Pinpoint the cell where the given text exists, returning its [x, y] midpoint coordinate. 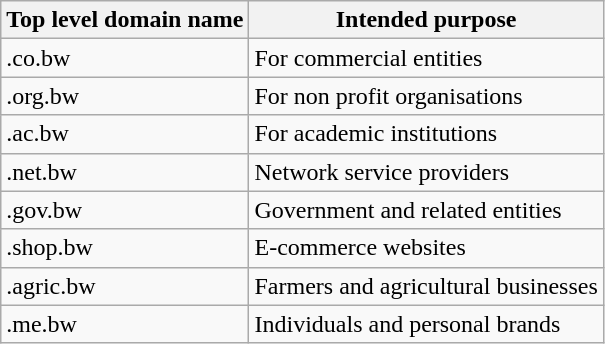
.agric.bw [125, 286]
Farmers and agricultural businesses [426, 286]
For academic institutions [426, 134]
Top level domain name [125, 20]
Network service providers [426, 172]
Individuals and personal brands [426, 324]
For commercial entities [426, 58]
Government and related entities [426, 210]
.ac.bw [125, 134]
.net.bw [125, 172]
.shop.bw [125, 248]
E-commerce websites [426, 248]
.co.bw [125, 58]
.org.bw [125, 96]
.me.bw [125, 324]
For non profit organisations [426, 96]
.gov.bw [125, 210]
Intended purpose [426, 20]
